Pinpoint the cell where the given text exists, returning its [x, y] midpoint coordinate. 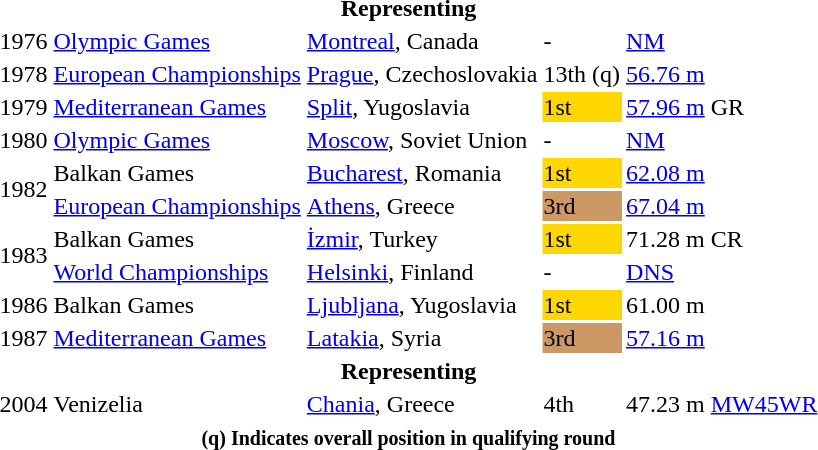
Latakia, Syria [422, 338]
Chania, Greece [422, 404]
Split, Yugoslavia [422, 107]
Moscow, Soviet Union [422, 140]
Prague, Czechoslovakia [422, 74]
13th (q) [582, 74]
Montreal, Canada [422, 41]
Athens, Greece [422, 206]
4th [582, 404]
Helsinki, Finland [422, 272]
World Championships [177, 272]
İzmir, Turkey [422, 239]
Bucharest, Romania [422, 173]
Ljubljana, Yugoslavia [422, 305]
Venizelia [177, 404]
